Return the (X, Y) coordinate for the center point of the cell that contains the specified text.  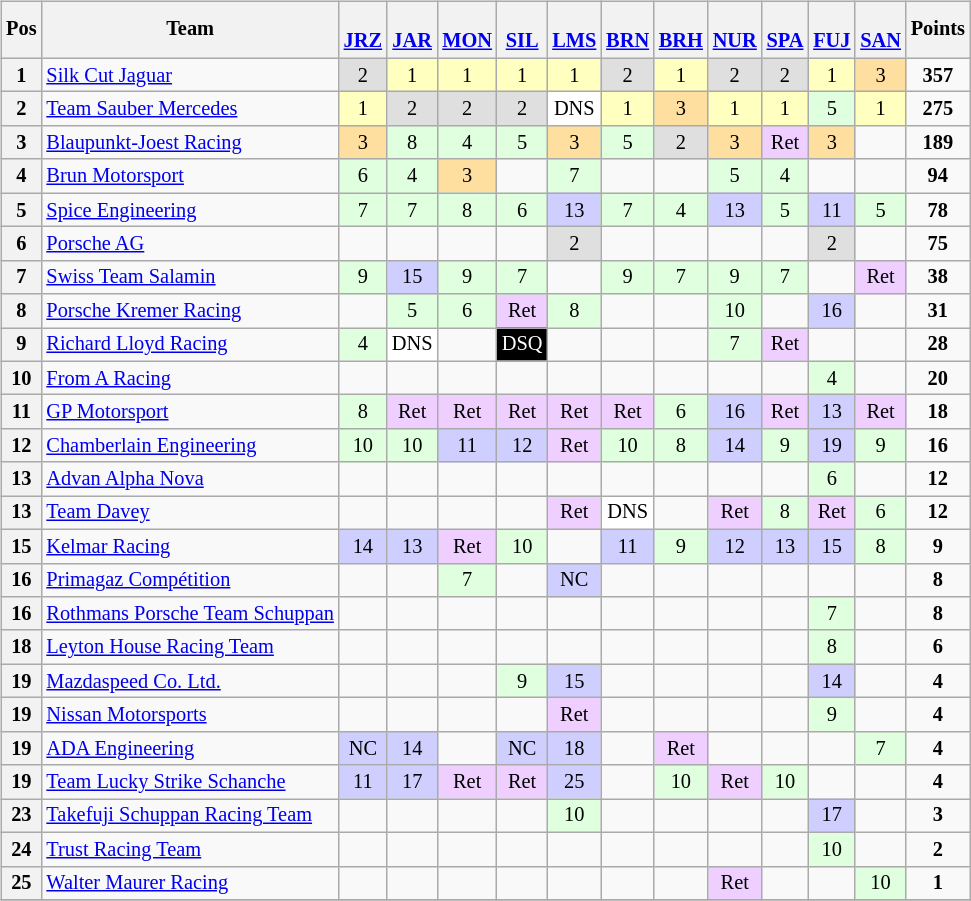
Chamberlain Engineering (190, 446)
38 (938, 277)
Team Lucky Strike Schanche (190, 782)
Takefuji Schuppan Racing Team (190, 816)
MON (467, 30)
357 (938, 75)
31 (938, 311)
Richard Lloyd Racing (190, 345)
78 (938, 210)
Primagaz Compétition (190, 580)
189 (938, 143)
Trust Racing Team (190, 849)
Silk Cut Jaguar (190, 75)
Blaupunkt-Joest Racing (190, 143)
ADA Engineering (190, 748)
Leyton House Racing Team (190, 647)
94 (938, 176)
SAN (880, 30)
JAR (412, 30)
28 (938, 345)
GP Motorsport (190, 412)
Porsche AG (190, 244)
SPA (786, 30)
Mazdaspeed Co. Ltd. (190, 681)
275 (938, 109)
Team (190, 30)
JRZ (363, 30)
Walter Maurer Racing (190, 883)
Rothmans Porsche Team Schuppan (190, 614)
Spice Engineering (190, 210)
SIL (522, 30)
Swiss Team Salamin (190, 277)
Nissan Motorsports (190, 715)
75 (938, 244)
Points (938, 30)
23 (21, 816)
LMS (574, 30)
Kelmar Racing (190, 546)
Team Sauber Mercedes (190, 109)
Porsche Kremer Racing (190, 311)
From A Racing (190, 378)
DSQ (522, 345)
BRN (628, 30)
FUJ (832, 30)
20 (938, 378)
Brun Motorsport (190, 176)
24 (21, 849)
BRH (681, 30)
Pos (21, 30)
NUR (735, 30)
Team Davey (190, 513)
Advan Alpha Nova (190, 479)
